Determine the (x, y) coordinate at the center of the cell enclosing the given text.  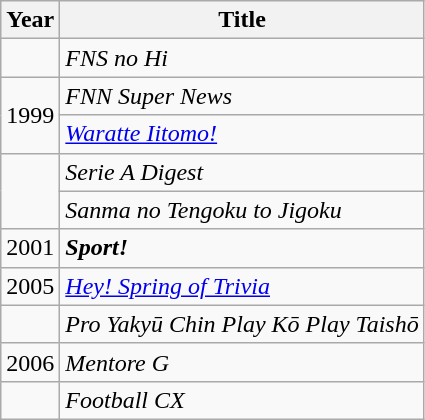
Hey! Spring of Trivia (242, 286)
Sport! (242, 248)
Football CX (242, 400)
FNS no Hi (242, 58)
Pro Yakyū Chin Play Kō Play Taishō (242, 324)
Waratte Iitomo! (242, 134)
Sanma no Tengoku to Jigoku (242, 210)
2001 (30, 248)
2006 (30, 362)
Serie A Digest (242, 172)
2005 (30, 286)
1999 (30, 115)
Year (30, 20)
FNN Super News (242, 96)
Title (242, 20)
Mentore G (242, 362)
